Pinpoint the cell where the given text exists, returning its [x, y] midpoint coordinate. 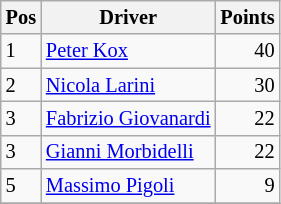
9 [247, 186]
Pos [21, 17]
Nicola Larini [128, 85]
40 [247, 51]
2 [21, 85]
Massimo Pigoli [128, 186]
30 [247, 85]
5 [21, 186]
1 [21, 51]
Gianni Morbidelli [128, 152]
Peter Kox [128, 51]
Fabrizio Giovanardi [128, 118]
Driver [128, 17]
Points [247, 17]
